Identify which cell holds the provided text, then report its [X, Y] central coordinate. 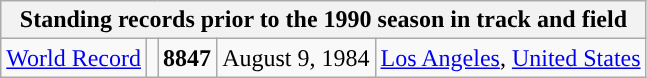
Standing records prior to the 1990 season in track and field [324, 20]
8847 [188, 58]
August 9, 1984 [296, 58]
World Record [74, 58]
Los Angeles, United States [510, 58]
